Extract the (x, y) coordinate from the center of the cell holding the provided text.  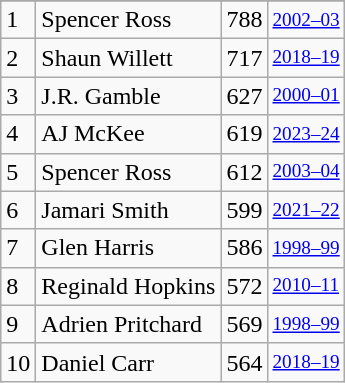
564 (244, 362)
Adrien Pritchard (128, 324)
627 (244, 96)
Glen Harris (128, 248)
717 (244, 58)
AJ McKee (128, 134)
586 (244, 248)
2023–24 (306, 134)
2010–11 (306, 286)
Reginald Hopkins (128, 286)
10 (18, 362)
2021–22 (306, 210)
572 (244, 286)
569 (244, 324)
612 (244, 172)
5 (18, 172)
Shaun Willett (128, 58)
8 (18, 286)
J.R. Gamble (128, 96)
2003–04 (306, 172)
9 (18, 324)
599 (244, 210)
7 (18, 248)
4 (18, 134)
2002–03 (306, 20)
3 (18, 96)
2 (18, 58)
619 (244, 134)
Jamari Smith (128, 210)
6 (18, 210)
Daniel Carr (128, 362)
788 (244, 20)
1 (18, 20)
2000–01 (306, 96)
